Locate the cell with the specified text and output its (X, Y) center coordinate. 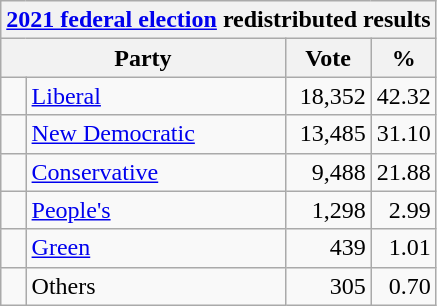
Liberal (156, 96)
% (404, 58)
New Democratic (156, 134)
439 (328, 248)
Green (156, 248)
42.32 (404, 96)
Vote (328, 58)
21.88 (404, 172)
9,488 (328, 172)
13,485 (328, 134)
Others (156, 286)
1.01 (404, 248)
Party (143, 58)
0.70 (404, 286)
1,298 (328, 210)
People's (156, 210)
18,352 (328, 96)
31.10 (404, 134)
2.99 (404, 210)
Conservative (156, 172)
2021 federal election redistributed results (218, 20)
305 (328, 286)
